Output the [x, y] coordinate of the center of the cell containing the given text.  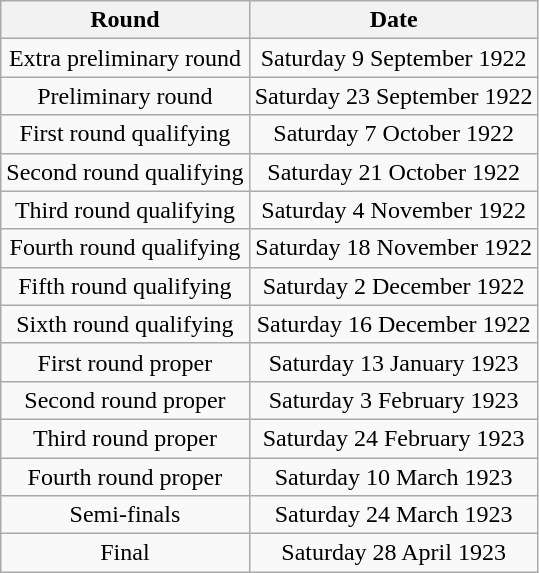
Saturday 24 March 1923 [394, 515]
Saturday 18 November 1922 [394, 248]
Round [125, 20]
Sixth round qualifying [125, 324]
Final [125, 553]
Semi-finals [125, 515]
Saturday 3 February 1923 [394, 400]
Third round proper [125, 438]
Saturday 13 January 1923 [394, 362]
Saturday 24 February 1923 [394, 438]
Fourth round proper [125, 477]
Fourth round qualifying [125, 248]
Saturday 2 December 1922 [394, 286]
Third round qualifying [125, 210]
Second round proper [125, 400]
Preliminary round [125, 96]
Saturday 7 October 1922 [394, 134]
First round proper [125, 362]
Saturday 10 March 1923 [394, 477]
Saturday 21 October 1922 [394, 172]
Fifth round qualifying [125, 286]
Saturday 9 September 1922 [394, 58]
Extra preliminary round [125, 58]
Saturday 28 April 1923 [394, 553]
Date [394, 20]
First round qualifying [125, 134]
Saturday 23 September 1922 [394, 96]
Saturday 16 December 1922 [394, 324]
Second round qualifying [125, 172]
Saturday 4 November 1922 [394, 210]
